Find where the given text appears and provide that cell's center as (X, Y) coordinate. 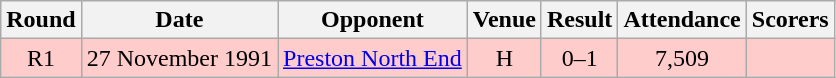
R1 (41, 58)
0–1 (579, 58)
Attendance (682, 20)
Scorers (790, 20)
27 November 1991 (179, 58)
H (504, 58)
Opponent (373, 20)
Round (41, 20)
Date (179, 20)
7,509 (682, 58)
Preston North End (373, 58)
Venue (504, 20)
Result (579, 20)
